Capture the cell that displays the provided text and extract its [X, Y] central coordinate. 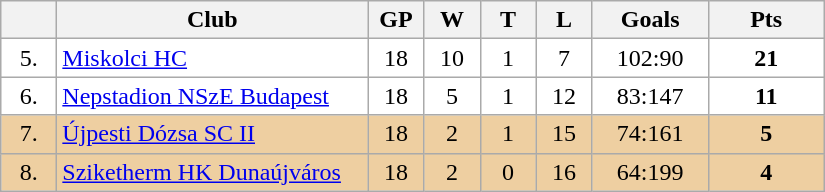
83:147 [650, 96]
16 [564, 172]
Nepstadion NSzE Budapest [212, 96]
7. [29, 134]
102:90 [650, 58]
Pts [766, 20]
64:199 [650, 172]
GP [396, 20]
Miskolci HC [212, 58]
21 [766, 58]
12 [564, 96]
0 [508, 172]
L [564, 20]
15 [564, 134]
W [452, 20]
T [508, 20]
Club [212, 20]
74:161 [650, 134]
4 [766, 172]
Goals [650, 20]
6. [29, 96]
Sziketherm HK Dunaújváros [212, 172]
8. [29, 172]
5. [29, 58]
11 [766, 96]
10 [452, 58]
Újpesti Dózsa SC II [212, 134]
7 [564, 58]
